Capture the cell that displays the provided text and extract its [x, y] central coordinate. 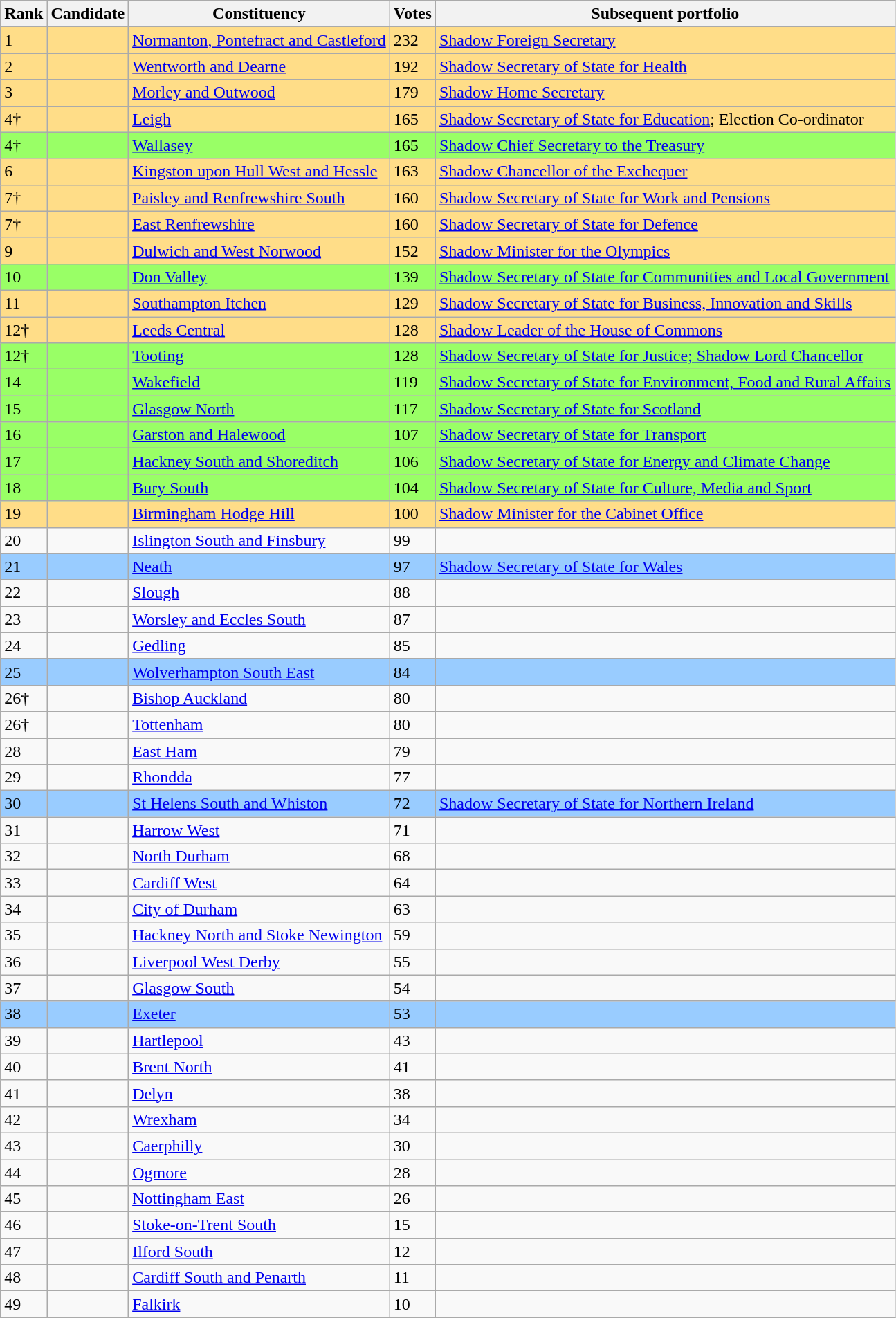
Harrow West [259, 830]
Wallasey [259, 145]
63 [412, 909]
79 [412, 751]
22 [24, 593]
Wakefield [259, 383]
23 [24, 619]
24 [24, 646]
47 [24, 1252]
Glasgow South [259, 988]
107 [412, 435]
Don Valley [259, 277]
33 [24, 883]
48 [24, 1278]
35 [24, 935]
North Durham [259, 857]
Shadow Secretary of State for Work and Pensions [665, 198]
East Ham [259, 751]
Bishop Auckland [259, 698]
77 [412, 778]
2 [24, 66]
16 [24, 435]
42 [24, 1119]
Shadow Minister for the Cabinet Office [665, 514]
Shadow Secretary of State for Transport [665, 435]
20 [24, 540]
Hartlepool [259, 1041]
59 [412, 935]
Liverpool West Derby [259, 962]
East Renfrewshire [259, 224]
3 [24, 93]
Shadow Secretary of State for Northern Ireland [665, 804]
Worsley and Eccles South [259, 619]
Birmingham Hodge Hill [259, 514]
Islington South and Finsbury [259, 540]
Shadow Home Secretary [665, 93]
Dulwich and West Norwood [259, 250]
Nottingham East [259, 1199]
85 [412, 646]
Rhondda [259, 778]
18 [24, 488]
21 [24, 567]
17 [24, 461]
Wentworth and Dearne [259, 66]
Constituency [259, 14]
Tooting [259, 356]
Leigh [259, 119]
Slough [259, 593]
9 [24, 250]
Normanton, Pontefract and Castleford [259, 40]
129 [412, 303]
Shadow Foreign Secretary [665, 40]
Exeter [259, 1014]
68 [412, 857]
37 [24, 988]
179 [412, 93]
Glasgow North [259, 409]
25 [24, 672]
152 [412, 250]
Wrexham [259, 1119]
97 [412, 567]
Votes [412, 14]
19 [24, 514]
32 [24, 857]
Shadow Chancellor of the Exchequer [665, 172]
Tottenham [259, 724]
40 [24, 1067]
163 [412, 172]
Shadow Chief Secretary to the Treasury [665, 145]
Garston and Halewood [259, 435]
Shadow Secretary of State for Environment, Food and Rural Affairs [665, 383]
44 [24, 1173]
71 [412, 830]
Subsequent portfolio [665, 14]
Southampton Itchen [259, 303]
84 [412, 672]
Shadow Secretary of State for Energy and Climate Change [665, 461]
Hackney South and Shoreditch [259, 461]
46 [24, 1225]
Rank [24, 14]
Wolverhampton South East [259, 672]
12 [412, 1252]
Kingston upon Hull West and Hessle [259, 172]
1 [24, 40]
100 [412, 514]
36 [24, 962]
106 [412, 461]
Cardiff South and Penarth [259, 1278]
Bury South [259, 488]
Gedling [259, 646]
Shadow Secretary of State for Justice; Shadow Lord Chancellor [665, 356]
Shadow Secretary of State for Communities and Local Government [665, 277]
139 [412, 277]
Delyn [259, 1093]
Cardiff West [259, 883]
49 [24, 1304]
54 [412, 988]
Stoke-on-Trent South [259, 1225]
Shadow Minister for the Olympics [665, 250]
64 [412, 883]
Shadow Secretary of State for Education; Election Co-ordinator [665, 119]
Shadow Secretary of State for Culture, Media and Sport [665, 488]
Falkirk [259, 1304]
72 [412, 804]
192 [412, 66]
Brent North [259, 1067]
Ogmore [259, 1173]
Shadow Secretary of State for Health [665, 66]
Shadow Leader of the House of Commons [665, 330]
99 [412, 540]
Shadow Secretary of State for Business, Innovation and Skills [665, 303]
Leeds Central [259, 330]
29 [24, 778]
117 [412, 409]
Shadow Secretary of State for Wales [665, 567]
53 [412, 1014]
31 [24, 830]
Morley and Outwood [259, 93]
88 [412, 593]
87 [412, 619]
Paisley and Renfrewshire South [259, 198]
St Helens South and Whiston [259, 804]
City of Durham [259, 909]
26 [412, 1199]
119 [412, 383]
104 [412, 488]
Shadow Secretary of State for Scotland [665, 409]
6 [24, 172]
Caerphilly [259, 1146]
Shadow Secretary of State for Defence [665, 224]
39 [24, 1041]
Neath [259, 567]
232 [412, 40]
55 [412, 962]
Ilford South [259, 1252]
Candidate [88, 14]
14 [24, 383]
Hackney North and Stoke Newington [259, 935]
45 [24, 1199]
